Locate the cell with the specified text and output its (X, Y) center coordinate. 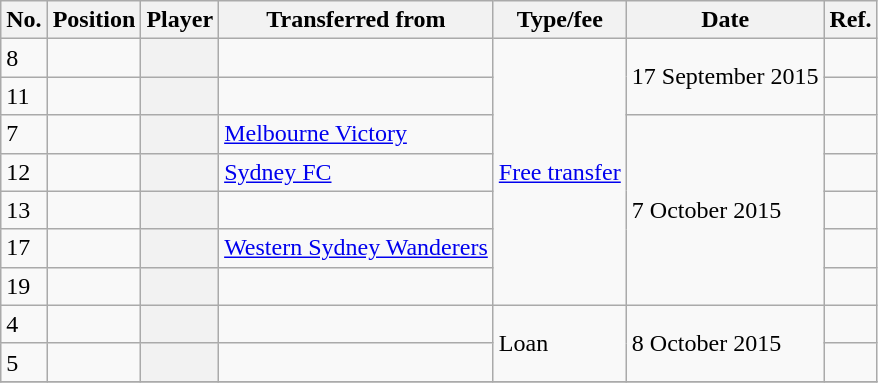
Position (94, 20)
No. (24, 20)
Western Sydney Wanderers (356, 248)
Ref. (850, 20)
7 October 2015 (725, 210)
8 October 2015 (725, 343)
12 (24, 172)
Date (725, 20)
8 (24, 58)
Transferred from (356, 20)
17 September 2015 (725, 77)
11 (24, 96)
13 (24, 210)
Sydney FC (356, 172)
5 (24, 362)
Free transfer (560, 172)
7 (24, 134)
4 (24, 324)
Melbourne Victory (356, 134)
17 (24, 248)
Type/fee (560, 20)
19 (24, 286)
Player (180, 20)
Loan (560, 343)
